Return the [X, Y] coordinate for the center point of the cell that contains the specified text.  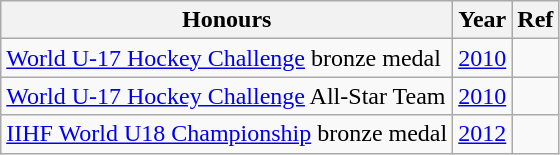
IIHF World U18 Championship bronze medal [227, 134]
World U-17 Hockey Challenge bronze medal [227, 58]
Year [482, 20]
Honours [227, 20]
Ref [536, 20]
2012 [482, 134]
World U-17 Hockey Challenge All-Star Team [227, 96]
